Determine the (X, Y) coordinate at the center of the cell enclosing the given text.  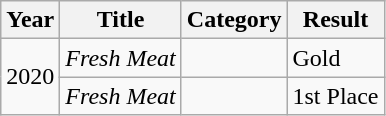
Result (336, 20)
2020 (30, 77)
Gold (336, 58)
1st Place (336, 96)
Year (30, 20)
Title (120, 20)
Category (234, 20)
